Return [X, Y] of the center of cell containing provided text 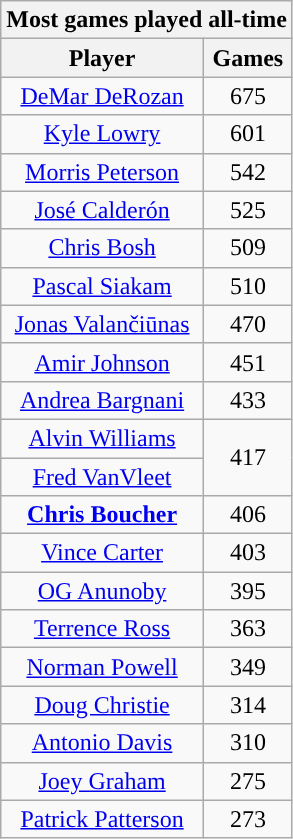
395 [248, 591]
José Calderón [102, 210]
Games [248, 58]
Terrence Ross [102, 629]
349 [248, 667]
Andrea Bargnani [102, 400]
363 [248, 629]
Patrick Patterson [102, 819]
275 [248, 781]
Amir Johnson [102, 362]
Chris Boucher [102, 515]
403 [248, 553]
Most games played all-time [147, 20]
273 [248, 819]
Doug Christie [102, 705]
Morris Peterson [102, 172]
Fred VanVleet [102, 477]
601 [248, 134]
OG Anunoby [102, 591]
Norman Powell [102, 667]
675 [248, 96]
Chris Bosh [102, 248]
406 [248, 515]
Vince Carter [102, 553]
509 [248, 248]
470 [248, 324]
Alvin Williams [102, 438]
Player [102, 58]
Jonas Valančiūnas [102, 324]
433 [248, 400]
DeMar DeRozan [102, 96]
417 [248, 457]
510 [248, 286]
Joey Graham [102, 781]
525 [248, 210]
451 [248, 362]
542 [248, 172]
Pascal Siakam [102, 286]
Kyle Lowry [102, 134]
314 [248, 705]
310 [248, 743]
Antonio Davis [102, 743]
